Find where the given text appears and provide that cell's center as (X, Y) coordinate. 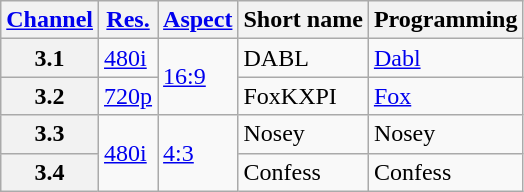
3.4 (50, 172)
3.3 (50, 134)
3.2 (50, 96)
Fox (446, 96)
Programming (446, 20)
720p (128, 96)
3.1 (50, 58)
FoxKXPI (303, 96)
16:9 (198, 77)
4:3 (198, 153)
Short name (303, 20)
DABL (303, 58)
Dabl (446, 58)
Channel (50, 20)
Aspect (198, 20)
Res. (128, 20)
